Locate the cell with the specified text and output its [x, y] center coordinate. 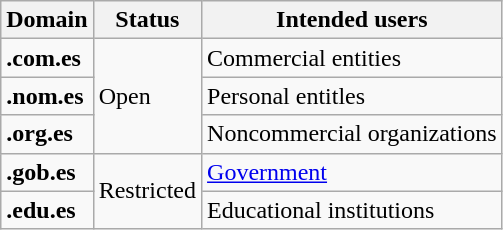
Government [352, 172]
.gob.es [47, 172]
Status [147, 20]
Noncommercial organizations [352, 134]
.edu.es [47, 210]
Intended users [352, 20]
Commercial entities [352, 58]
.nom.es [47, 96]
Domain [47, 20]
Open [147, 96]
Restricted [147, 191]
Personal entitles [352, 96]
Educational institutions [352, 210]
.com.es [47, 58]
.org.es [47, 134]
